Provide the (x, y) coordinate of the cell's center where the given text is located.  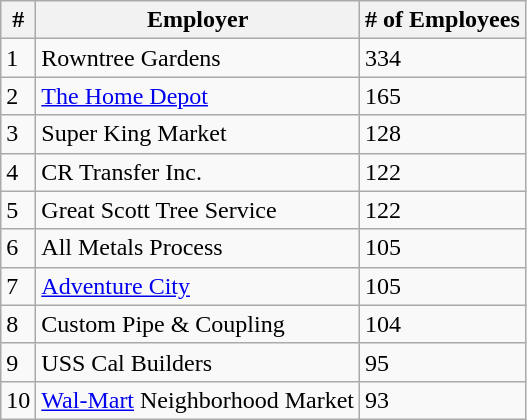
10 (18, 400)
95 (443, 362)
Employer (198, 20)
2 (18, 96)
USS Cal Builders (198, 362)
# of Employees (443, 20)
128 (443, 134)
7 (18, 286)
334 (443, 58)
Rowntree Gardens (198, 58)
# (18, 20)
Super King Market (198, 134)
3 (18, 134)
4 (18, 172)
5 (18, 210)
All Metals Process (198, 248)
9 (18, 362)
93 (443, 400)
CR Transfer Inc. (198, 172)
104 (443, 324)
Great Scott Tree Service (198, 210)
The Home Depot (198, 96)
1 (18, 58)
165 (443, 96)
6 (18, 248)
Custom Pipe & Coupling (198, 324)
Wal-Mart Neighborhood Market (198, 400)
8 (18, 324)
Adventure City (198, 286)
